Locate the cell with the specified text and output its (x, y) center coordinate. 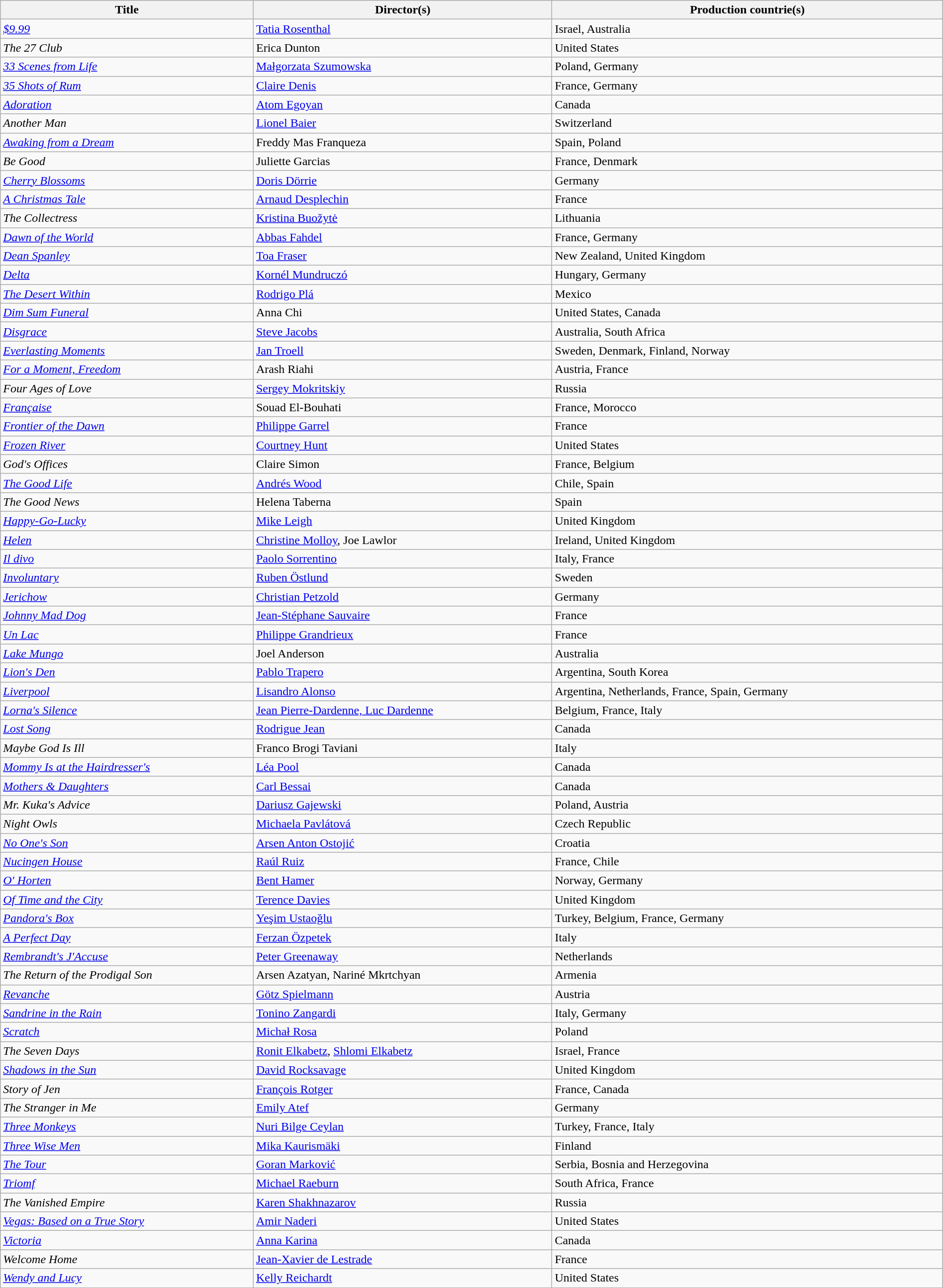
David Rocksavage (402, 1070)
Tonino Zangardi (402, 1013)
Mothers & Daughters (127, 786)
Argentina, South Korea (747, 672)
Dim Sum Funeral (127, 313)
Spain, Poland (747, 142)
Jan Troell (402, 351)
The Desert Within (127, 294)
Cherry Blossoms (127, 180)
France, Canada (747, 1089)
Rembrandt's J'Accuse (127, 956)
Three Monkeys (127, 1126)
Erica Dunton (402, 48)
Dean Spanley (127, 256)
The Good News (127, 502)
Christine Molloy, Joe Lawlor (402, 540)
The Stranger in Me (127, 1107)
Paolo Sorrentino (402, 559)
Adoration (127, 104)
Of Time and the City (127, 900)
O' Horten (127, 881)
Welcome Home (127, 1259)
Lion's Den (127, 672)
Joel Anderson (402, 653)
The Good Life (127, 483)
Karen Shakhnazarov (402, 1202)
Emily Atef (402, 1107)
Claire Denis (402, 86)
The Return of the Prodigal Son (127, 975)
Everlasting Moments (127, 351)
Story of Jen (127, 1089)
Ruben Östlund (402, 578)
Raúl Ruiz (402, 862)
Sandrine in the Rain (127, 1013)
Michaela Pavlátová (402, 824)
Małgorzata Szumowska (402, 67)
Happy-Go-Lucky (127, 521)
France, Belgium (747, 464)
Norway, Germany (747, 881)
Arnaud Desplechin (402, 199)
Pablo Trapero (402, 672)
Frontier of the Dawn (127, 426)
France, Denmark (747, 161)
Lake Mungo (127, 653)
Austria, France (747, 369)
Toa Fraser (402, 256)
Anna Chi (402, 313)
Poland, Germany (747, 67)
Jean Pierre-Dardenne, Luc Dardenne (402, 710)
Yeşim Ustaoğlu (402, 919)
Mexico (747, 294)
François Rotger (402, 1089)
Freddy Mas Franqueza (402, 142)
For a Moment, Freedom (127, 369)
The Tour (127, 1165)
Nucingen House (127, 862)
Juliette Garcias (402, 161)
United States, Canada (747, 313)
Atom Egoyan (402, 104)
Be Good (127, 161)
Armenia (747, 975)
Helena Taberna (402, 502)
Shadows in the Sun (127, 1070)
Poland (747, 1032)
The Collectress (127, 218)
Three Wise Men (127, 1145)
Un Lac (127, 635)
God's Offices (127, 464)
Switzerland (747, 123)
Liverpool (127, 691)
Sergey Mokritskiy (402, 388)
Lorna's Silence (127, 710)
New Zealand, United Kingdom (747, 256)
Tatia Rosenthal (402, 29)
Dawn of the World (127, 237)
33 Scenes from Life (127, 67)
Production countrie(s) (747, 10)
Nuri Bilge Ceylan (402, 1126)
South Africa, France (747, 1184)
Title (127, 10)
Lionel Baier (402, 123)
Australia, South Africa (747, 332)
Johnny Mad Dog (127, 616)
Lithuania (747, 218)
Philippe Garrel (402, 426)
Götz Spielmann (402, 994)
Steve Jacobs (402, 332)
The 27 Club (127, 48)
Scratch (127, 1032)
Helen (127, 540)
Delta (127, 275)
Kristina Buožytė (402, 218)
Arsen Anton Ostojić (402, 843)
Mike Leigh (402, 521)
Awaking from a Dream (127, 142)
The Seven Days (127, 1051)
Mr. Kuka's Advice (127, 805)
Ferzan Özpetek (402, 937)
Maybe God Is Ill (127, 748)
Revanche (127, 994)
Lost Song (127, 729)
Croatia (747, 843)
Française (127, 407)
Abbas Fahdel (402, 237)
Netherlands (747, 956)
Finland (747, 1145)
Argentina, Netherlands, France, Spain, Germany (747, 691)
Pandora's Box (127, 919)
Franco Brogi Taviani (402, 748)
Spain (747, 502)
Jean-Stéphane Sauvaire (402, 616)
Rodrigo Plá (402, 294)
Disgrace (127, 332)
Israel, France (747, 1051)
A Perfect Day (127, 937)
Michael Raeburn (402, 1184)
Carl Bessai (402, 786)
Claire Simon (402, 464)
Bent Hamer (402, 881)
Christian Petzold (402, 597)
Night Owls (127, 824)
Austria (747, 994)
Serbia, Bosnia and Herzegovina (747, 1165)
Belgium, France, Italy (747, 710)
Turkey, France, Italy (747, 1126)
Jean-Xavier de Lestrade (402, 1259)
Vegas: Based on a True Story (127, 1221)
Souad El-Bouhati (402, 407)
No One's Son (127, 843)
Lisandro Alonso (402, 691)
Czech Republic (747, 824)
Victoria (127, 1240)
Il divo (127, 559)
Arash Riahi (402, 369)
The Vanished Empire (127, 1202)
France, Morocco (747, 407)
Hungary, Germany (747, 275)
Andrés Wood (402, 483)
Doris Dörrie (402, 180)
Involuntary (127, 578)
Mommy Is at the Hairdresser's (127, 767)
Poland, Austria (747, 805)
Four Ages of Love (127, 388)
France, Chile (747, 862)
Anna Karina (402, 1240)
Dariusz Gajewski (402, 805)
Chile, Spain (747, 483)
Arsen Azatyan, Nariné Mkrtchyan (402, 975)
Italy, Germany (747, 1013)
Kornél Mundruczó (402, 275)
Kelly Reichardt (402, 1278)
Amir Naderi (402, 1221)
Turkey, Belgium, France, Germany (747, 919)
Ronit Elkabetz, Shlomi Elkabetz (402, 1051)
Mika Kaurismäki (402, 1145)
Sweden (747, 578)
Sweden, Denmark, Finland, Norway (747, 351)
Israel, Australia (747, 29)
35 Shots of Rum (127, 86)
Philippe Grandrieux (402, 635)
Wendy and Lucy (127, 1278)
Terence Davies (402, 900)
Peter Greenaway (402, 956)
A Christmas Tale (127, 199)
Frozen River (127, 445)
$9.99 (127, 29)
Jerichow (127, 597)
Triomf (127, 1184)
Goran Marković (402, 1165)
Italy, France (747, 559)
Léa Pool (402, 767)
Another Man (127, 123)
Rodrigue Jean (402, 729)
Courtney Hunt (402, 445)
Michał Rosa (402, 1032)
Ireland, United Kingdom (747, 540)
Australia (747, 653)
Director(s) (402, 10)
